For the text-containing cell, return its midpoint in (x, y) coordinate format. 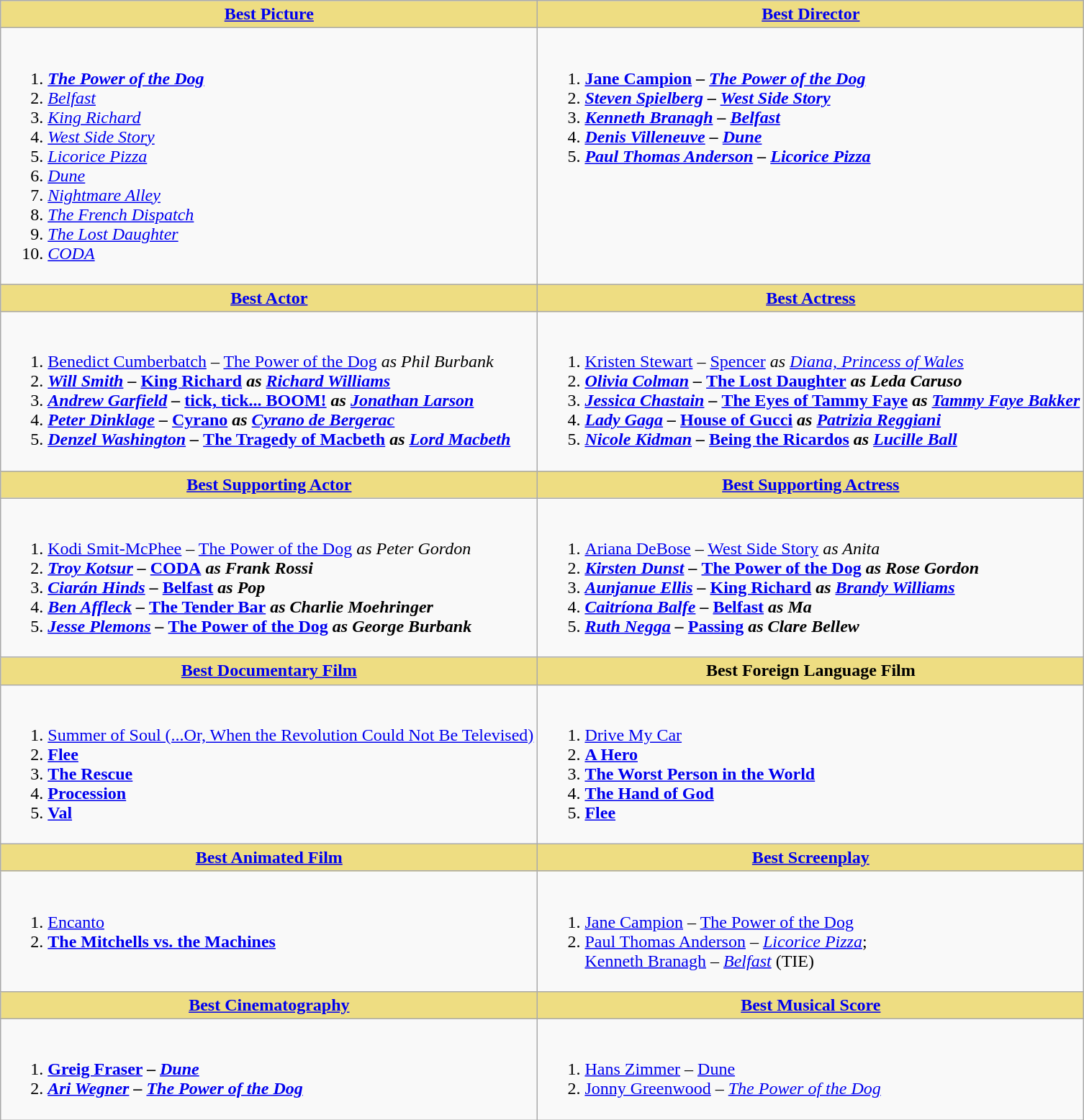
Hans Zimmer – DuneJonny Greenwood – The Power of the Dog (810, 1069)
Best Actor (269, 298)
Best Musical Score (810, 1005)
Best Animated Film (269, 857)
Best Picture (269, 14)
Best Supporting Actor (269, 484)
Best Foreign Language Film (810, 671)
EncantoThe Mitchells vs. the Machines (269, 931)
Drive My CarA HeroThe Worst Person in the WorldThe Hand of GodFlee (810, 764)
Best Supporting Actress (810, 484)
Best Screenplay (810, 857)
Best Actress (810, 298)
Summer of Soul (...Or, When the Revolution Could Not Be Televised)FleeThe RescueProcessionVal (269, 764)
Jane Campion – The Power of the DogPaul Thomas Anderson – Licorice Pizza;Kenneth Branagh – Belfast (TIE) (810, 931)
Best Cinematography (269, 1005)
Greig Fraser – DuneAri Wegner – The Power of the Dog (269, 1069)
Best Director (810, 14)
Best Documentary Film (269, 671)
The Power of the DogBelfastKing RichardWest Side StoryLicorice PizzaDuneNightmare AlleyThe French DispatchThe Lost DaughterCODA (269, 156)
